From the cell containing the given text, extract its center point as (X, Y) coordinate. 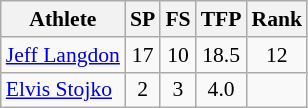
2 (142, 90)
Jeff Langdon (63, 55)
TFP (222, 19)
SP (142, 19)
FS (178, 19)
3 (178, 90)
12 (278, 55)
4.0 (222, 90)
18.5 (222, 55)
Elvis Stojko (63, 90)
Rank (278, 19)
10 (178, 55)
17 (142, 55)
Athlete (63, 19)
